Search for the cell housing the specified text and yield its (X, Y) center coordinate. 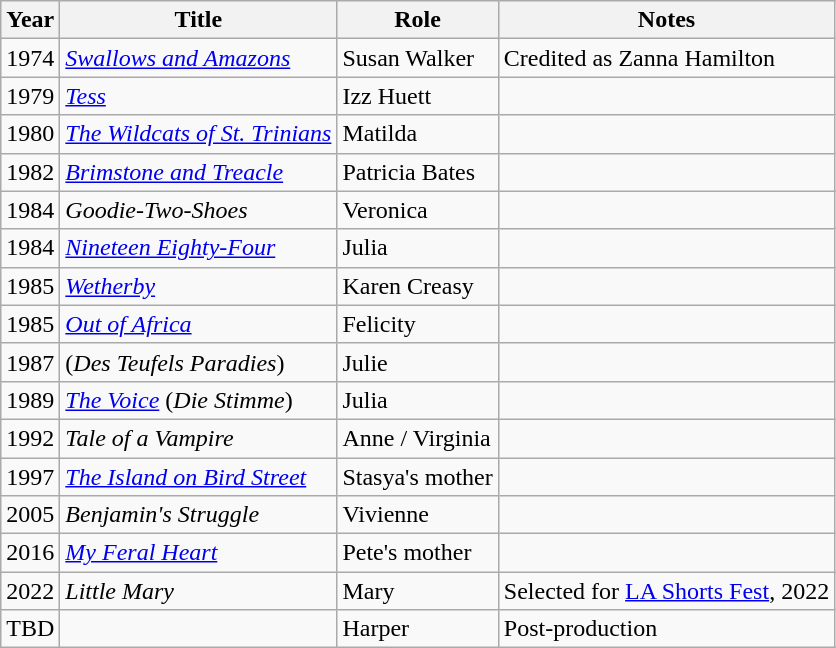
Veronica (418, 210)
Mary (418, 591)
Goodie-Two-Shoes (198, 210)
Izz Huett (418, 96)
Notes (666, 20)
1989 (30, 400)
Title (198, 20)
Anne / Virginia (418, 438)
Brimstone and Treacle (198, 172)
2022 (30, 591)
Patricia Bates (418, 172)
Tess (198, 96)
Credited as Zanna Hamilton (666, 58)
My Feral Heart (198, 553)
Year (30, 20)
1987 (30, 362)
Felicity (418, 324)
1980 (30, 134)
Tale of a Vampire (198, 438)
The Wildcats of St. Trinians (198, 134)
The Island on Bird Street (198, 477)
2005 (30, 515)
Harper (418, 629)
2016 (30, 553)
Selected for LA Shorts Fest, 2022 (666, 591)
Out of Africa (198, 324)
Susan Walker (418, 58)
Vivienne (418, 515)
Nineteen Eighty-Four (198, 248)
Swallows and Amazons (198, 58)
The Voice (Die Stimme) (198, 400)
(Des Teufels Paradies) (198, 362)
1992 (30, 438)
Post-production (666, 629)
Benjamin's Struggle (198, 515)
1974 (30, 58)
TBD (30, 629)
Role (418, 20)
Julie (418, 362)
Wetherby (198, 286)
1997 (30, 477)
1979 (30, 96)
Matilda (418, 134)
Pete's mother (418, 553)
Stasya's mother (418, 477)
1982 (30, 172)
Karen Creasy (418, 286)
Little Mary (198, 591)
